Determine the [x, y] coordinate at the center of the cell enclosing the given text.  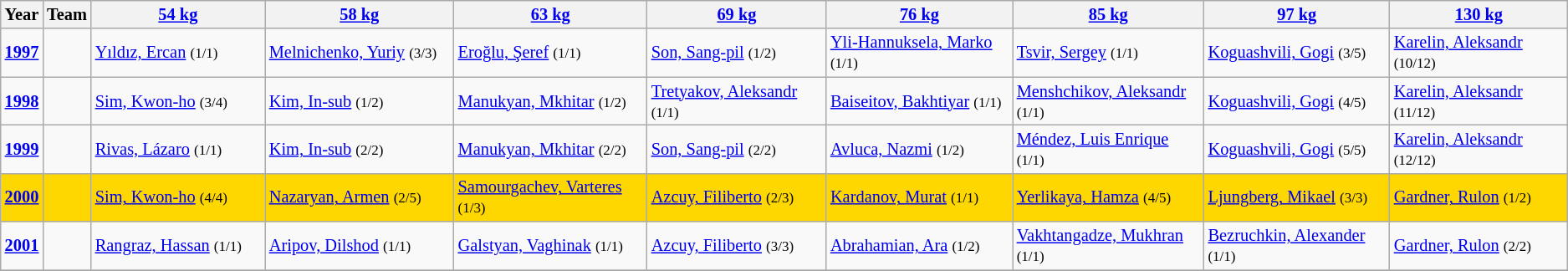
Year [22, 14]
Tsvir, Sergey (1/1) [1109, 53]
Gardner, Rulon (1/2) [1479, 197]
Karelin, Aleksandr (12/12) [1479, 149]
Melnichenko, Yuriy (3/3) [360, 53]
54 kg [178, 14]
Kim, In-sub (2/2) [360, 149]
Rangraz, Hassan (1/1) [178, 246]
Sim, Kwon-ho (3/4) [178, 101]
Méndez, Luis Enrique (1/1) [1109, 149]
Koguashvili, Gogi (5/5) [1297, 149]
Ljungberg, Mikael (3/3) [1297, 197]
Galstyan, Vaghinak (1/1) [550, 246]
Gardner, Rulon (2/2) [1479, 246]
Abrahamian, Ara (1/2) [920, 246]
Rivas, Lázaro (1/1) [178, 149]
Karelin, Aleksandr (10/12) [1479, 53]
1997 [22, 53]
Koguashvili, Gogi (3/5) [1297, 53]
Kardanov, Murat (1/1) [920, 197]
1999 [22, 149]
Azcuy, Filiberto (3/3) [737, 246]
Avluca, Nazmi (1/2) [920, 149]
2000 [22, 197]
Nazaryan, Armen (2/5) [360, 197]
Samourgachev, Varteres (1/3) [550, 197]
Aripov, Dilshod (1/1) [360, 246]
97 kg [1297, 14]
Menshchikov, Aleksandr (1/1) [1109, 101]
Manukyan, Mkhitar (2/2) [550, 149]
Yerlikaya, Hamza (4/5) [1109, 197]
76 kg [920, 14]
85 kg [1109, 14]
Azcuy, Filiberto (2/3) [737, 197]
1998 [22, 101]
Baiseitov, Bakhtiyar (1/1) [920, 101]
130 kg [1479, 14]
Tretyakov, Aleksandr (1/1) [737, 101]
Yli-Hannuksela, Marko (1/1) [920, 53]
Bezruchkin, Alexander (1/1) [1297, 246]
Karelin, Aleksandr (11/12) [1479, 101]
69 kg [737, 14]
58 kg [360, 14]
Son, Sang-pil (1/2) [737, 53]
Vakhtangadze, Mukhran (1/1) [1109, 246]
Sim, Kwon-ho (4/4) [178, 197]
Kim, In-sub (1/2) [360, 101]
2001 [22, 246]
Team [67, 14]
Yıldız, Ercan (1/1) [178, 53]
Son, Sang-pil (2/2) [737, 149]
Manukyan, Mkhitar (1/2) [550, 101]
Koguashvili, Gogi (4/5) [1297, 101]
63 kg [550, 14]
Eroğlu, Şeref (1/1) [550, 53]
